Provide the (x, y) coordinate of the cell's center where the given text is located.  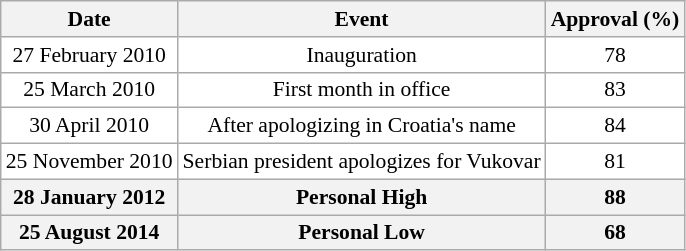
83 (616, 90)
After apologizing in Croatia's name (362, 126)
Personal Low (362, 233)
Personal High (362, 197)
88 (616, 197)
68 (616, 233)
Approval (%) (616, 19)
First month in office (362, 90)
81 (616, 162)
28 January 2012 (90, 197)
Date (90, 19)
84 (616, 126)
Serbian president apologizes for Vukovar (362, 162)
30 April 2010 (90, 126)
Event (362, 19)
78 (616, 55)
25 November 2010 (90, 162)
25 August 2014 (90, 233)
25 March 2010 (90, 90)
27 February 2010 (90, 55)
Inauguration (362, 55)
